Return the [x, y] coordinate for the center point of the cell that contains the specified text.  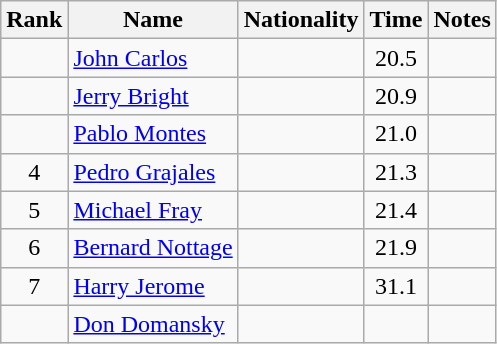
Pablo Montes [153, 134]
Notes [462, 20]
31.1 [396, 286]
20.5 [396, 58]
4 [34, 172]
Nationality [301, 20]
21.3 [396, 172]
John Carlos [153, 58]
Harry Jerome [153, 286]
Jerry Bright [153, 96]
Rank [34, 20]
Bernard Nottage [153, 248]
Name [153, 20]
20.9 [396, 96]
5 [34, 210]
Don Domansky [153, 324]
Michael Fray [153, 210]
6 [34, 248]
21.0 [396, 134]
21.4 [396, 210]
Pedro Grajales [153, 172]
21.9 [396, 248]
7 [34, 286]
Time [396, 20]
